Find where the given text appears and provide that cell's center as (X, Y) coordinate. 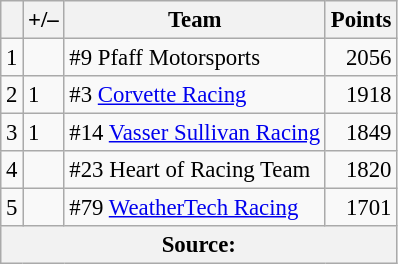
#23 Heart of Racing Team (194, 170)
Source: (199, 245)
2 (12, 95)
#3 Corvette Racing (194, 95)
3 (12, 133)
Points (360, 20)
Team (194, 20)
1820 (360, 170)
1918 (360, 95)
#79 WeatherTech Racing (194, 208)
1849 (360, 133)
1701 (360, 208)
4 (12, 170)
5 (12, 208)
#9 Pfaff Motorsports (194, 58)
#14 Vasser Sullivan Racing (194, 133)
+/– (44, 20)
2056 (360, 58)
